Locate the cell with the specified text and output its (x, y) center coordinate. 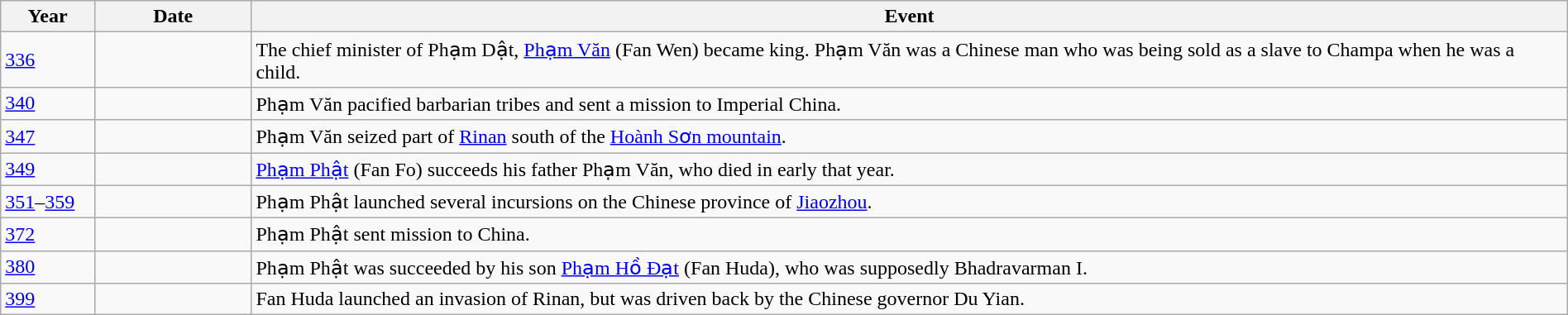
Event (910, 17)
340 (48, 103)
Phạm Phật launched several incursions on the Chinese province of Jiaozhou. (910, 202)
Phạm Văn pacified barbarian tribes and sent a mission to Imperial China. (910, 103)
Date (172, 17)
347 (48, 136)
372 (48, 235)
336 (48, 60)
399 (48, 299)
Phạm Văn seized part of Rinan south of the Hoành Sơn mountain. (910, 136)
Fan Huda launched an invasion of Rinan, but was driven back by the Chinese governor Du Yian. (910, 299)
349 (48, 169)
Phạm Phật was succeeded by his son Phạm Hồ Đạt (Fan Huda), who was supposedly Bhadravarman I. (910, 267)
Phạm Phật sent mission to China. (910, 235)
Phạm Phật (Fan Fo) succeeds his father Phạm Văn, who died in early that year. (910, 169)
380 (48, 267)
351–359 (48, 202)
Year (48, 17)
